Search for the cell housing the specified text and yield its [X, Y] center coordinate. 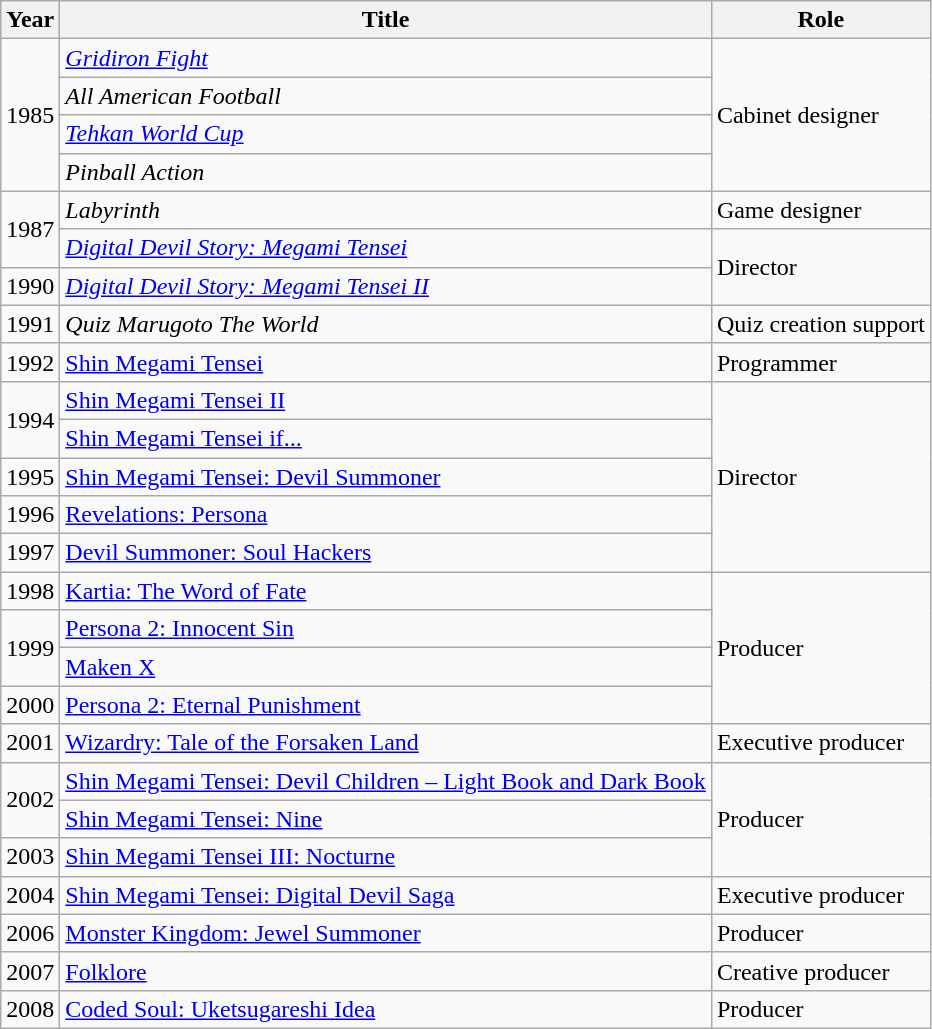
2004 [30, 895]
Shin Megami Tensei [386, 362]
Pinball Action [386, 172]
Quiz creation support [820, 324]
1998 [30, 591]
Programmer [820, 362]
Role [820, 20]
Title [386, 20]
1985 [30, 115]
Tehkan World Cup [386, 134]
1990 [30, 286]
2002 [30, 800]
1987 [30, 229]
Coded Soul: Uketsugareshi Idea [386, 1009]
Maken X [386, 667]
1995 [30, 477]
1992 [30, 362]
Devil Summoner: Soul Hackers [386, 553]
Folklore [386, 971]
2007 [30, 971]
Year [30, 20]
Creative producer [820, 971]
Shin Megami Tensei: Nine [386, 819]
Persona 2: Eternal Punishment [386, 705]
Labyrinth [386, 210]
1996 [30, 515]
2001 [30, 743]
Game designer [820, 210]
Wizardry: Tale of the Forsaken Land [386, 743]
1997 [30, 553]
Quiz Marugoto The World [386, 324]
1994 [30, 419]
2000 [30, 705]
1991 [30, 324]
Digital Devil Story: Megami Tensei II [386, 286]
All American Football [386, 96]
Shin Megami Tensei if... [386, 438]
Persona 2: Innocent Sin [386, 629]
Monster Kingdom: Jewel Summoner [386, 933]
1999 [30, 648]
Shin Megami Tensei III: Nocturne [386, 857]
2008 [30, 1009]
2003 [30, 857]
Shin Megami Tensei: Devil Summoner [386, 477]
Cabinet designer [820, 115]
Shin Megami Tensei II [386, 400]
Revelations: Persona [386, 515]
Digital Devil Story: Megami Tensei [386, 248]
Shin Megami Tensei: Digital Devil Saga [386, 895]
2006 [30, 933]
Gridiron Fight [386, 58]
Kartia: The Word of Fate [386, 591]
Shin Megami Tensei: Devil Children – Light Book and Dark Book [386, 781]
